Extract the (X, Y) coordinate from the center of the cell holding the provided text.  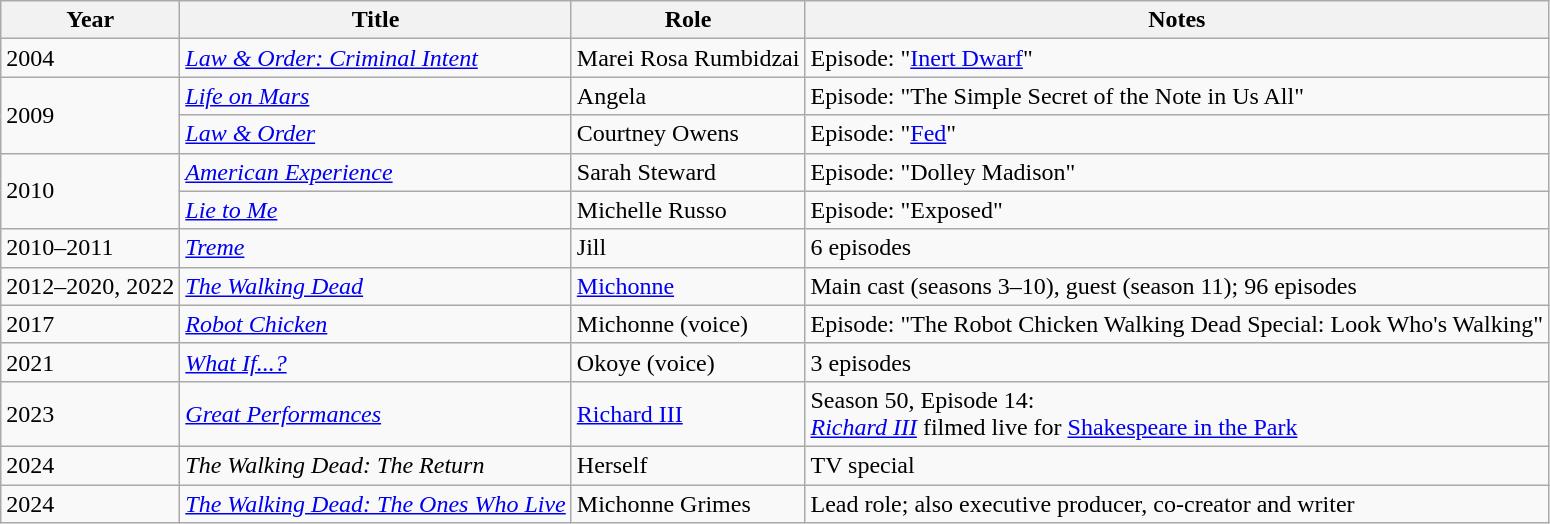
Treme (376, 248)
Jill (688, 248)
Episode: "Exposed" (1177, 210)
Lie to Me (376, 210)
6 episodes (1177, 248)
Title (376, 20)
2012–2020, 2022 (90, 286)
Angela (688, 96)
American Experience (376, 172)
2023 (90, 414)
Episode: "Inert Dwarf" (1177, 58)
Episode: "The Robot Chicken Walking Dead Special: Look Who's Walking" (1177, 324)
Sarah Steward (688, 172)
2010–2011 (90, 248)
2021 (90, 362)
Episode: "The Simple Secret of the Note in Us All" (1177, 96)
Episode: "Dolley Madison" (1177, 172)
Michonne Grimes (688, 503)
2009 (90, 115)
Role (688, 20)
Life on Mars (376, 96)
Marei Rosa Rumbidzai (688, 58)
Herself (688, 465)
TV special (1177, 465)
2004 (90, 58)
Michonne (688, 286)
2010 (90, 191)
What If...? (376, 362)
2017 (90, 324)
The Walking Dead: The Return (376, 465)
Great Performances (376, 414)
Richard III (688, 414)
Law & Order (376, 134)
The Walking Dead (376, 286)
Michonne (voice) (688, 324)
Lead role; also executive producer, co-creator and writer (1177, 503)
Law & Order: Criminal Intent (376, 58)
The Walking Dead: The Ones Who Live (376, 503)
Robot Chicken (376, 324)
Season 50, Episode 14:Richard III filmed live for Shakespeare in the Park (1177, 414)
Notes (1177, 20)
Michelle Russo (688, 210)
Year (90, 20)
Main cast (seasons 3–10), guest (season 11); 96 episodes (1177, 286)
Episode: "Fed" (1177, 134)
Okoye (voice) (688, 362)
3 episodes (1177, 362)
Courtney Owens (688, 134)
